From the cell containing the given text, extract its center point as (x, y) coordinate. 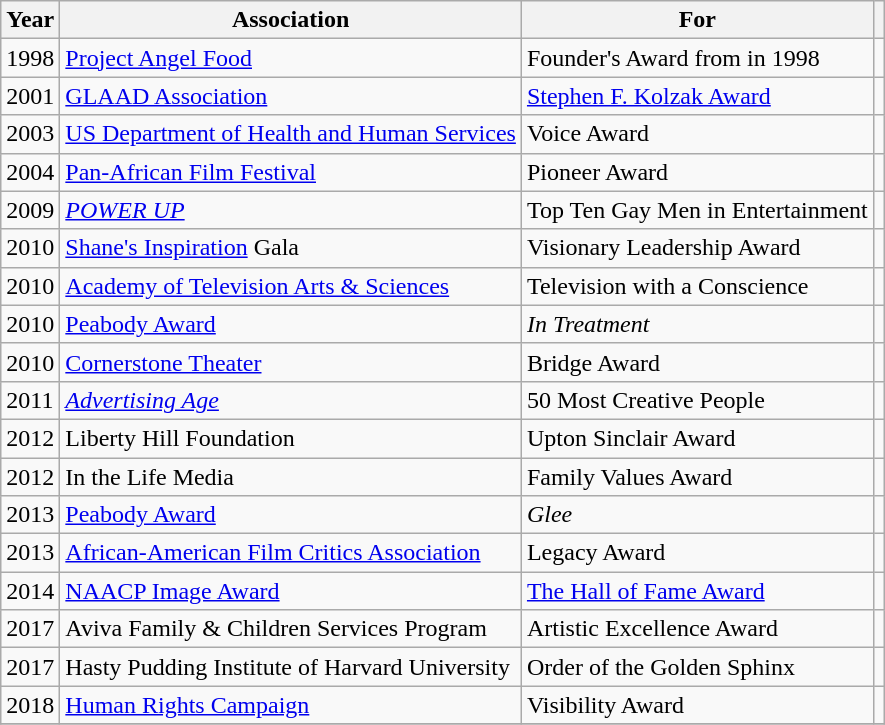
GLAAD Association (291, 96)
2018 (30, 705)
Artistic Excellence Award (697, 629)
2004 (30, 172)
Pan-African Film Festival (291, 172)
Order of the Golden Sphinx (697, 667)
Voice Award (697, 134)
Cornerstone Theater (291, 362)
Visionary Leadership Award (697, 248)
Human Rights Campaign (291, 705)
Hasty Pudding Institute of Harvard University (291, 667)
Academy of Television Arts & Sciences (291, 286)
NAACP Image Award (291, 591)
Television with a Conscience (697, 286)
Project Angel Food (291, 58)
Aviva Family & Children Services Program (291, 629)
50 Most Creative People (697, 400)
The Hall of Fame Award (697, 591)
For (697, 20)
Bridge Award (697, 362)
Liberty Hill Foundation (291, 438)
Visibility Award (697, 705)
POWER UP (291, 210)
Legacy Award (697, 553)
African-American Film Critics Association (291, 553)
Pioneer Award (697, 172)
Family Values Award (697, 477)
2014 (30, 591)
Advertising Age (291, 400)
2003 (30, 134)
2001 (30, 96)
US Department of Health and Human Services (291, 134)
Year (30, 20)
In Treatment (697, 324)
Founder's Award from in 1998 (697, 58)
Shane's Inspiration Gala (291, 248)
Association (291, 20)
Glee (697, 515)
Stephen F. Kolzak Award (697, 96)
2009 (30, 210)
In the Life Media (291, 477)
Upton Sinclair Award (697, 438)
Top Ten Gay Men in Entertainment (697, 210)
1998 (30, 58)
2011 (30, 400)
